Find where the given text appears and provide that cell's center as (x, y) coordinate. 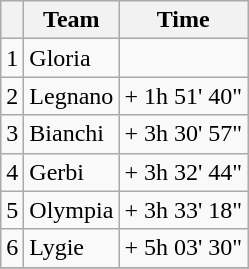
Team (72, 20)
6 (12, 248)
4 (12, 172)
+ 3h 33' 18" (184, 210)
+ 1h 51' 40" (184, 96)
Time (184, 20)
3 (12, 134)
+ 3h 32' 44" (184, 172)
5 (12, 210)
2 (12, 96)
1 (12, 58)
Olympia (72, 210)
Lygie (72, 248)
Bianchi (72, 134)
+ 5h 03' 30" (184, 248)
+ 3h 30' 57" (184, 134)
Gerbi (72, 172)
Gloria (72, 58)
Legnano (72, 96)
